Return (X, Y) of the center of cell containing provided text 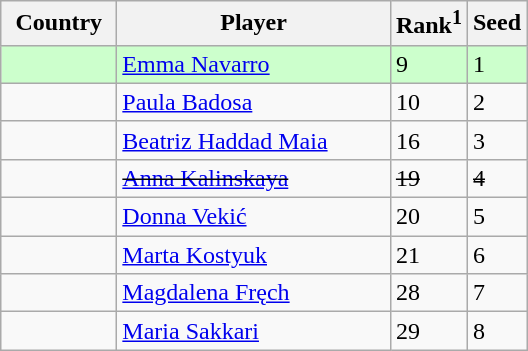
Paula Badosa (254, 102)
5 (496, 217)
Anna Kalinskaya (254, 178)
Emma Navarro (254, 64)
7 (496, 293)
9 (428, 64)
Seed (496, 24)
21 (428, 255)
16 (428, 140)
Rank1 (428, 24)
19 (428, 178)
3 (496, 140)
Beatriz Haddad Maia (254, 140)
10 (428, 102)
Maria Sakkari (254, 331)
Country (59, 24)
2 (496, 102)
1 (496, 64)
4 (496, 178)
6 (496, 255)
8 (496, 331)
28 (428, 293)
20 (428, 217)
Marta Kostyuk (254, 255)
29 (428, 331)
Donna Vekić (254, 217)
Player (254, 24)
Magdalena Fręch (254, 293)
